Search for the cell housing the specified text and yield its (x, y) center coordinate. 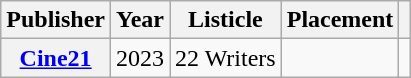
Cine21 (56, 58)
Listicle (226, 20)
2023 (140, 58)
22 Writers (226, 58)
Publisher (56, 20)
Placement (340, 20)
Year (140, 20)
